Search for the cell housing the specified text and yield its [X, Y] center coordinate. 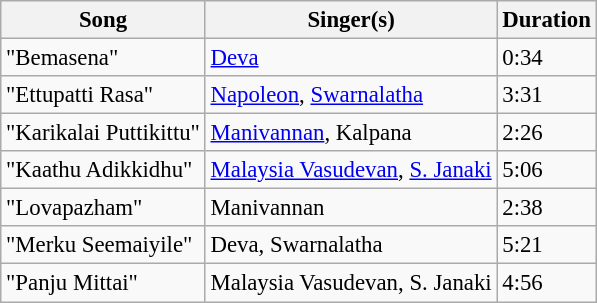
Manivannan [351, 208]
"Panju Mittai" [103, 283]
"Lovapazham" [103, 208]
2:26 [546, 133]
3:31 [546, 95]
4:56 [546, 283]
Song [103, 20]
Deva, Swarnalatha [351, 245]
"Karikalai Puttikittu" [103, 133]
"Kaathu Adikkidhu" [103, 170]
Napoleon, Swarnalatha [351, 95]
Singer(s) [351, 20]
Duration [546, 20]
"Bemasena" [103, 58]
Manivannan, Kalpana [351, 133]
0:34 [546, 58]
5:06 [546, 170]
2:38 [546, 208]
5:21 [546, 245]
"Merku Seemaiyile" [103, 245]
Deva [351, 58]
"Ettupatti Rasa" [103, 95]
